Capture the cell that displays the provided text and extract its (x, y) central coordinate. 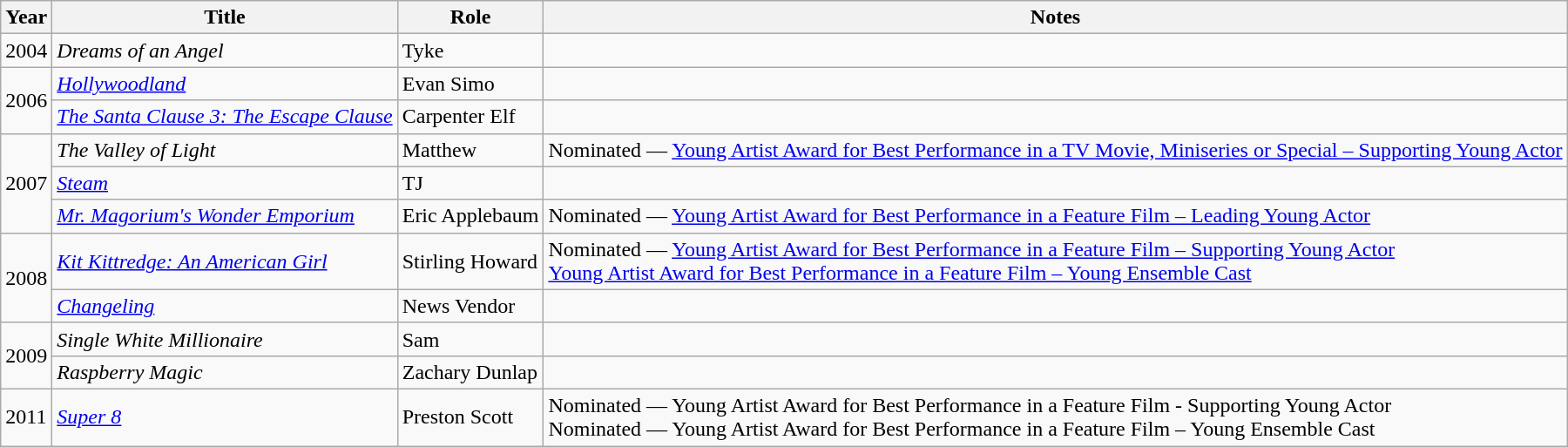
Tyke (470, 51)
Raspberry Magic (225, 372)
Changeling (225, 306)
2007 (26, 183)
Year (26, 17)
Carpenter Elf (470, 117)
Nominated — Young Artist Award for Best Performance in a TV Movie, Miniseries or Special – Supporting Young Actor (1056, 150)
Kit Kittredge: An American Girl (225, 261)
The Valley of Light (225, 150)
Dreams of an Angel (225, 51)
Title (225, 17)
Notes (1056, 17)
Evan Simo (470, 84)
Zachary Dunlap (470, 372)
Matthew (470, 150)
The Santa Clause 3: The Escape Clause (225, 117)
2011 (26, 417)
Super 8 (225, 417)
2009 (26, 356)
Steam (225, 183)
Hollywoodland (225, 84)
Eric Applebaum (470, 216)
Sam (470, 339)
Stirling Howard (470, 261)
2006 (26, 100)
Role (470, 17)
TJ (470, 183)
Single White Millionaire (225, 339)
Nominated — Young Artist Award for Best Performance in a Feature Film – Leading Young Actor (1056, 216)
News Vendor (470, 306)
2008 (26, 277)
2004 (26, 51)
Preston Scott (470, 417)
Mr. Magorium's Wonder Emporium (225, 216)
